Return the (x, y) coordinate for the center point of the cell that contains the specified text.  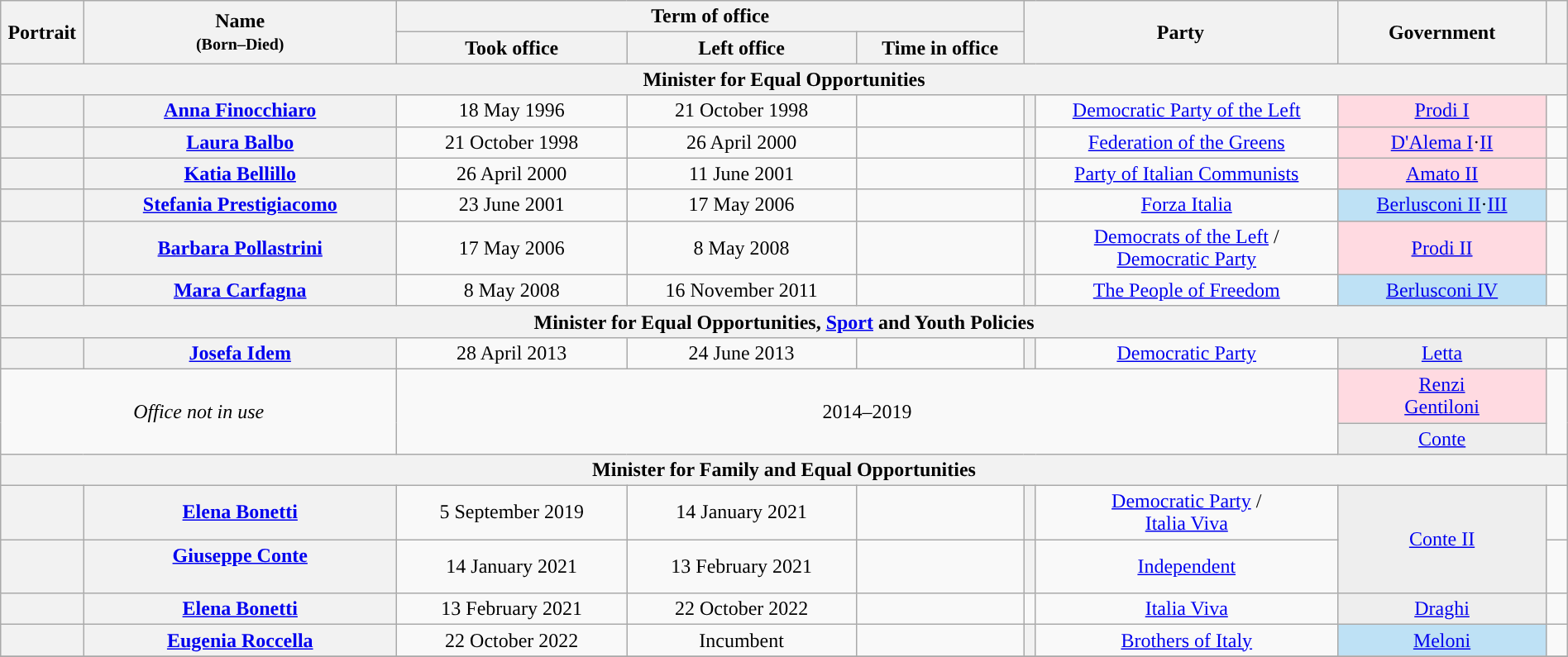
Independent (1186, 567)
18 May 1996 (512, 111)
Incumbent (742, 640)
Democratic Party (1186, 353)
Italia Viva (1186, 609)
Giuseppe Conte (240, 567)
Minister for Equal Opportunities, Sport and Youth Policies (784, 321)
Mara Carfagna (240, 290)
28 April 2013 (512, 353)
Took office (512, 48)
5 September 2019 (512, 512)
Conte (1442, 439)
Meloni (1442, 640)
Minister for Equal Opportunities (784, 79)
Forza Italia (1186, 205)
Amato II (1442, 174)
Party of Italian Communists (1186, 174)
Democratic Party of the Left (1186, 111)
Berlusconi II·III (1442, 205)
2014–2019 (867, 412)
Prodi I (1442, 111)
Barbara Pollastrini (240, 248)
Federation of the Greens (1186, 142)
Minister for Family and Equal Opportunities (784, 470)
D'Alema I·II (1442, 142)
Berlusconi IV (1442, 290)
Stefania Prestigiacomo (240, 205)
Democratic Party /Italia Viva (1186, 512)
Name(Born–Died) (240, 32)
Democrats of the Left /Democratic Party (1186, 248)
Party (1181, 32)
RenziGentiloni (1442, 395)
23 June 2001 (512, 205)
16 November 2011 (742, 290)
Katia Bellillo (240, 174)
Left office (742, 48)
Draghi (1442, 609)
Laura Balbo (240, 142)
Prodi II (1442, 248)
Eugenia Roccella (240, 640)
Government (1442, 32)
Term of office (710, 17)
Time in office (940, 48)
Portrait (42, 32)
Josefa Idem (240, 353)
Conte II (1442, 540)
Letta (1442, 353)
The People of Freedom (1186, 290)
Brothers of Italy (1186, 640)
11 June 2001 (742, 174)
Office not in use (198, 412)
24 June 2013 (742, 353)
Anna Finocchiaro (240, 111)
